Find where the given text appears and provide that cell's center as [x, y] coordinate. 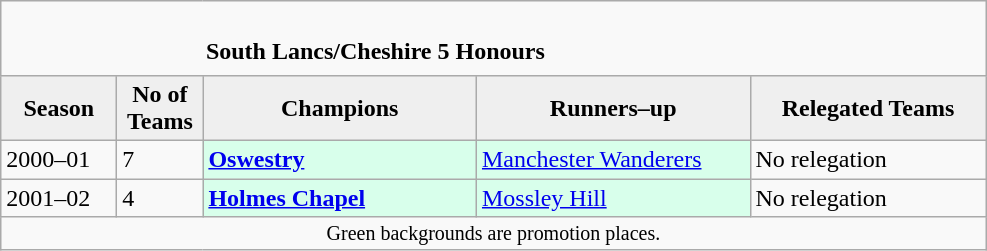
Runners–up [613, 108]
Champions [340, 108]
Relegated Teams [868, 108]
Oswestry [340, 159]
2000–01 [59, 159]
No of Teams [160, 108]
4 [160, 197]
Season [59, 108]
Green backgrounds are promotion places. [494, 234]
Mossley Hill [613, 197]
2001–02 [59, 197]
Holmes Chapel [340, 197]
Manchester Wanderers [613, 159]
7 [160, 159]
